Return the (X, Y) coordinate for the center point of the cell that contains the specified text.  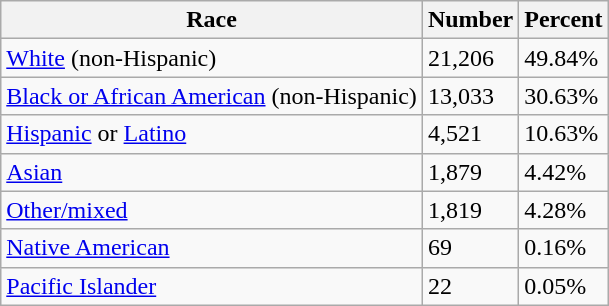
0.16% (564, 248)
10.63% (564, 134)
13,033 (470, 96)
4,521 (470, 134)
69 (470, 248)
30.63% (564, 96)
White (non-Hispanic) (212, 58)
Pacific Islander (212, 286)
Number (470, 20)
Asian (212, 172)
49.84% (564, 58)
4.42% (564, 172)
Race (212, 20)
Other/mixed (212, 210)
Percent (564, 20)
4.28% (564, 210)
21,206 (470, 58)
1,879 (470, 172)
Black or African American (non-Hispanic) (212, 96)
Hispanic or Latino (212, 134)
1,819 (470, 210)
Native American (212, 248)
22 (470, 286)
0.05% (564, 286)
